Find where the given text appears and provide that cell's center as [X, Y] coordinate. 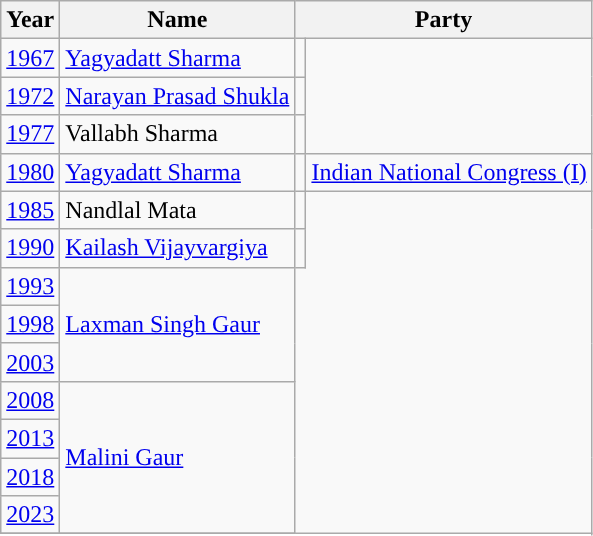
1977 [30, 134]
Kailash Vijayvargiya [178, 248]
1972 [30, 96]
1967 [30, 58]
2013 [30, 438]
Year [30, 20]
Vallabh Sharma [178, 134]
1980 [30, 172]
Name [178, 20]
Narayan Prasad Shukla [178, 96]
2023 [30, 515]
2018 [30, 477]
2003 [30, 362]
2008 [30, 400]
Laxman Singh Gaur [178, 324]
Indian National Congress (I) [449, 172]
Nandlal Mata [178, 210]
1990 [30, 248]
1993 [30, 286]
Malini Gaur [178, 457]
1998 [30, 324]
Party [444, 20]
1985 [30, 210]
